Output the [x, y] coordinate of the center of the cell containing the given text.  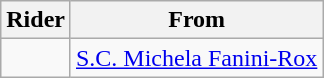
From [196, 20]
Rider [36, 20]
S.C. Michela Fanini-Rox [196, 58]
